Scan for the cell matching the given text and deliver its [x, y] coordinate at center. 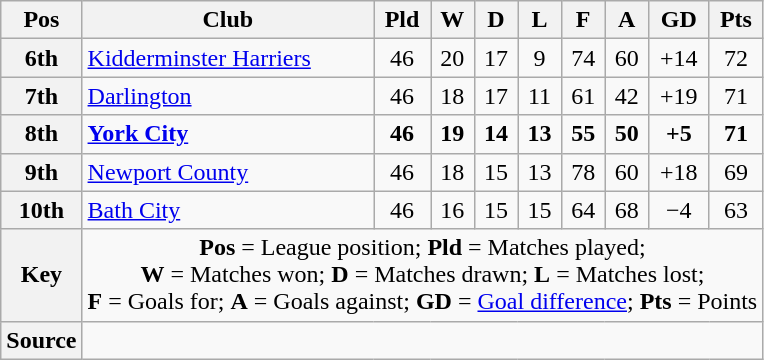
+5 [679, 134]
D [496, 20]
10th [42, 210]
Darlington [228, 96]
Club [228, 20]
+14 [679, 58]
55 [583, 134]
69 [736, 172]
50 [627, 134]
9th [42, 172]
61 [583, 96]
Pos [42, 20]
20 [452, 58]
64 [583, 210]
11 [540, 96]
Key [42, 275]
78 [583, 172]
York City [228, 134]
−4 [679, 210]
72 [736, 58]
F [583, 20]
9 [540, 58]
63 [736, 210]
A [627, 20]
14 [496, 134]
Kidderminster Harriers [228, 58]
16 [452, 210]
68 [627, 210]
+19 [679, 96]
+18 [679, 172]
Pld [402, 20]
19 [452, 134]
L [540, 20]
W [452, 20]
Newport County [228, 172]
Source [42, 340]
Bath City [228, 210]
GD [679, 20]
42 [627, 96]
7th [42, 96]
74 [583, 58]
Pts [736, 20]
8th [42, 134]
6th [42, 58]
